Output the (x, y) coordinate of the center of the cell containing the given text.  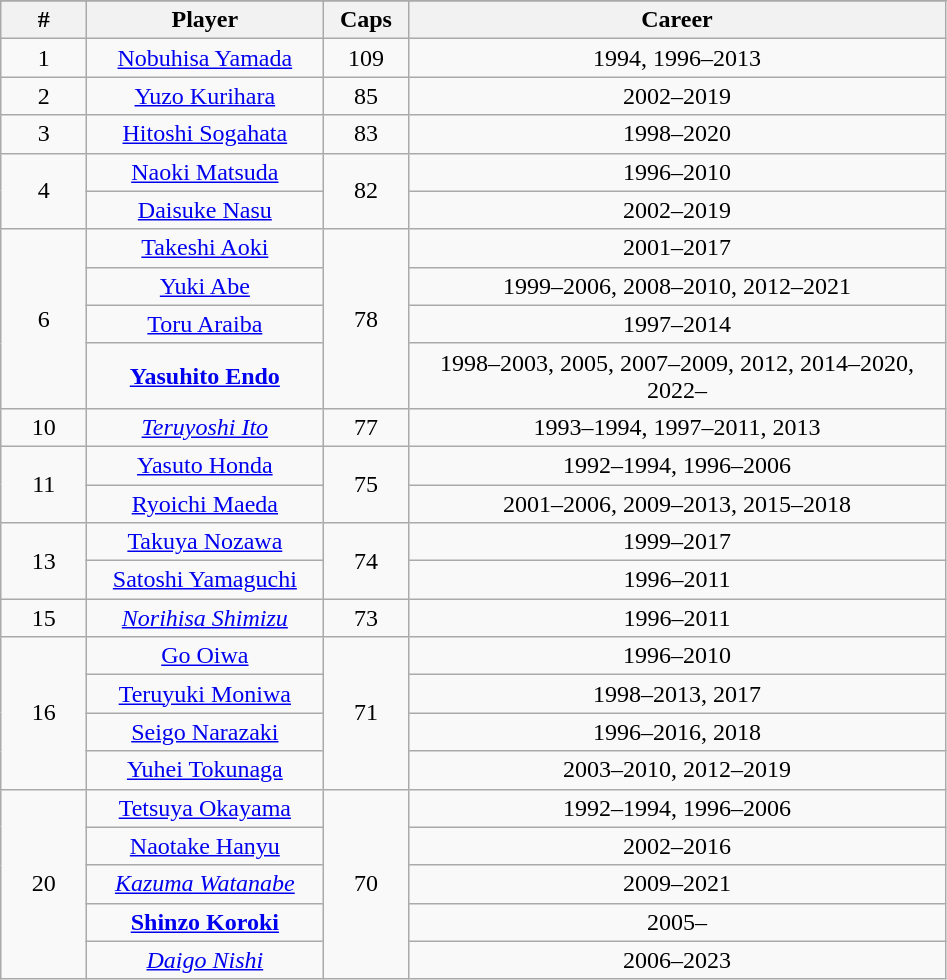
Satoshi Yamaguchi (205, 580)
71 (366, 713)
Career (677, 20)
2001–2006, 2009–2013, 2015–2018 (677, 503)
70 (366, 884)
Toru Araiba (205, 324)
82 (366, 191)
Nobuhisa Yamada (205, 58)
1999–2006, 2008–2010, 2012–2021 (677, 286)
Daisuke Nasu (205, 210)
2009–2021 (677, 884)
74 (366, 561)
# (44, 20)
Player (205, 20)
Teruyoshi Ito (205, 427)
15 (44, 618)
109 (366, 58)
Teruyuki Moniwa (205, 694)
Yasuto Honda (205, 465)
2006–2023 (677, 960)
Yasuhito Endo (205, 376)
1998–2003, 2005, 2007–2009, 2012, 2014–2020, 2022– (677, 376)
13 (44, 561)
10 (44, 427)
Go Oiwa (205, 656)
Tetsuya Okayama (205, 808)
1998–2020 (677, 134)
1996–2016, 2018 (677, 732)
1 (44, 58)
6 (44, 318)
75 (366, 484)
Naotake Hanyu (205, 846)
Daigo Nishi (205, 960)
1998–2013, 2017 (677, 694)
77 (366, 427)
11 (44, 484)
16 (44, 713)
1997–2014 (677, 324)
85 (366, 96)
Takuya Nozawa (205, 542)
Yuzo Kurihara (205, 96)
1993–1994, 1997–2011, 2013 (677, 427)
Norihisa Shimizu (205, 618)
Caps (366, 20)
Shinzo Koroki (205, 922)
1994, 1996–2013 (677, 58)
1999–2017 (677, 542)
Kazuma Watanabe (205, 884)
Seigo Narazaki (205, 732)
78 (366, 318)
3 (44, 134)
73 (366, 618)
20 (44, 884)
Ryoichi Maeda (205, 503)
Yuki Abe (205, 286)
83 (366, 134)
Naoki Matsuda (205, 172)
2 (44, 96)
2001–2017 (677, 248)
2003–2010, 2012–2019 (677, 770)
Hitoshi Sogahata (205, 134)
2005– (677, 922)
2002–2016 (677, 846)
4 (44, 191)
Takeshi Aoki (205, 248)
Yuhei Tokunaga (205, 770)
